Pinpoint the cell where the given text exists, returning its (X, Y) midpoint coordinate. 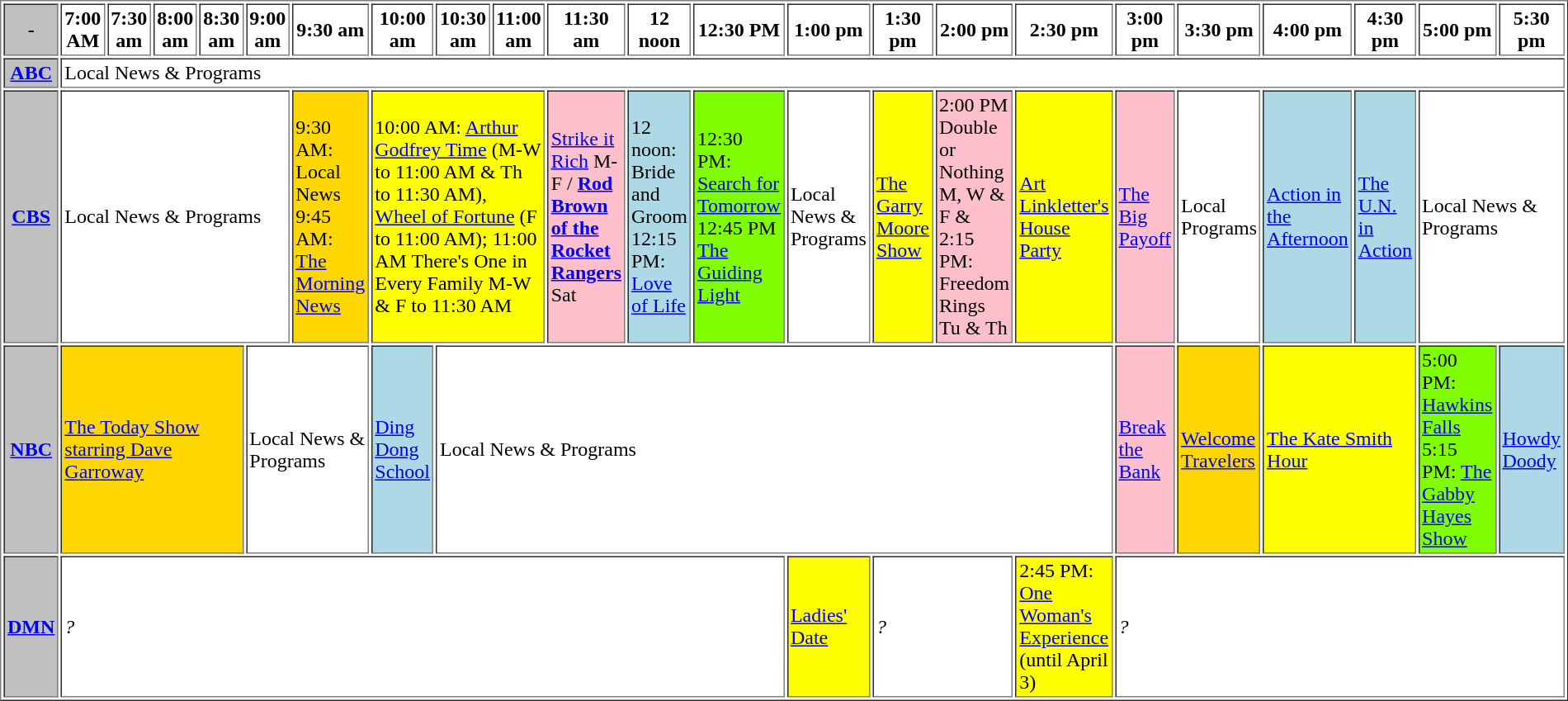
Howdy Doody (1532, 449)
Welcome Travelers (1220, 449)
5:30 pm (1532, 30)
9:00 am (267, 30)
9:30 am (330, 30)
ABC (31, 73)
The Big Payoff (1145, 217)
DMN (31, 628)
Local Programs (1220, 217)
- (31, 30)
1:00 pm (829, 30)
Art Linkletter's House Party (1065, 217)
2:00 pm (974, 30)
5:00 pm (1457, 30)
The U.N. in Action (1385, 217)
11:30 am (586, 30)
Action in the Afternoon (1308, 217)
5:00 PM: Hawkins Falls 5:15 PM: The Gabby Hayes Show (1457, 449)
12 noon: Bride and Groom 12:15 PM: Love of Life (659, 217)
Break the Bank (1145, 449)
Ding Dong School (403, 449)
12:30 PM (739, 30)
10:30 am (462, 30)
1:30 pm (903, 30)
CBS (31, 217)
11:00 am (518, 30)
8:00 am (175, 30)
Strike it Rich M-F / Rod Brown of the Rocket Rangers Sat (586, 217)
2:45 PM: One Woman's Experience (until April 3) (1065, 628)
4:30 pm (1385, 30)
NBC (31, 449)
10:00 am (403, 30)
2:30 pm (1065, 30)
3:30 pm (1220, 30)
7:00 AM (83, 30)
8:30 am (221, 30)
2:00 PM Double or Nothing M, W & F & 2:15 PM: Freedom Rings Tu & Th (974, 217)
The Today Show starring Dave Garroway (152, 449)
4:00 pm (1308, 30)
12:30 PM: Search for Tomorrow 12:45 PM The Guiding Light (739, 217)
7:30 am (129, 30)
The Kate Smith Hour (1340, 449)
Ladies' Date (829, 628)
3:00 pm (1145, 30)
12 noon (659, 30)
9:30 AM: Local News 9:45 AM: The Morning News (330, 217)
The Garry Moore Show (903, 217)
